Provide the (X, Y) coordinate of the cell's center where the given text is located.  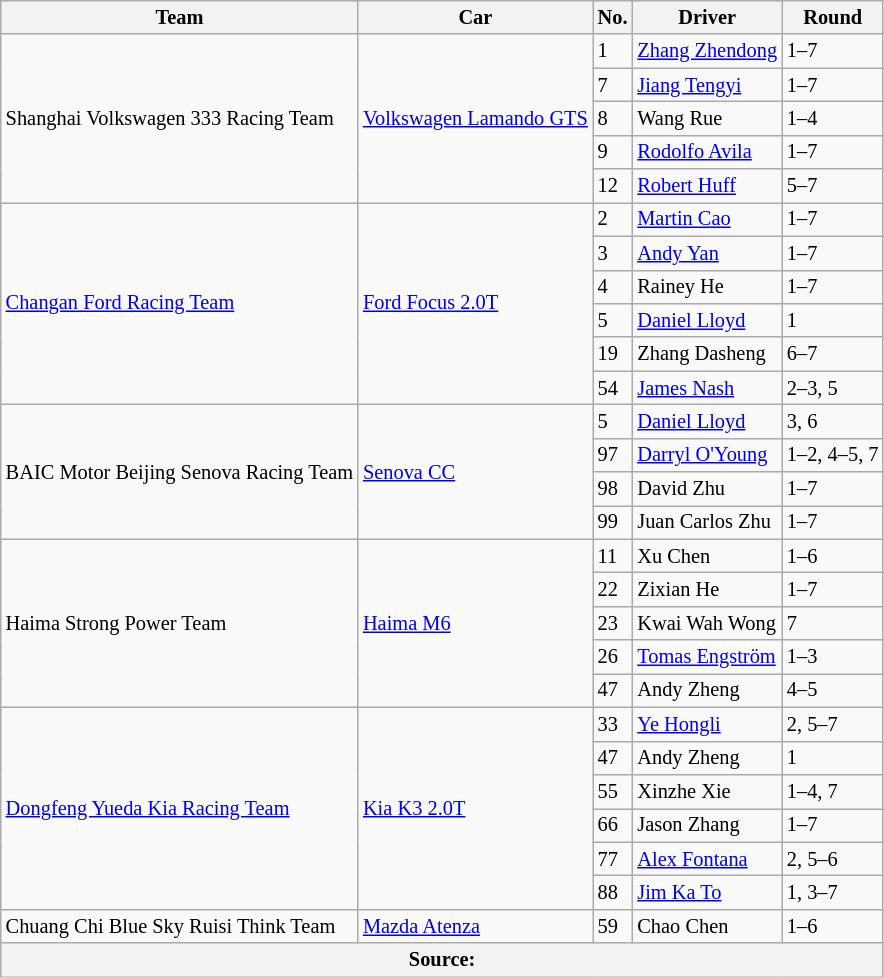
Driver (707, 17)
Shanghai Volkswagen 333 Racing Team (180, 118)
Juan Carlos Zhu (707, 522)
98 (613, 489)
Source: (442, 960)
Round (832, 17)
77 (613, 859)
James Nash (707, 388)
4 (613, 287)
4–5 (832, 690)
Rainey He (707, 287)
Tomas Engström (707, 657)
2, 5–6 (832, 859)
59 (613, 926)
Zhang Zhendong (707, 51)
Xu Chen (707, 556)
9 (613, 152)
Zixian He (707, 589)
6–7 (832, 354)
22 (613, 589)
26 (613, 657)
Martin Cao (707, 219)
1, 3–7 (832, 892)
Zhang Dasheng (707, 354)
Team (180, 17)
Kia K3 2.0T (476, 808)
Darryl O'Young (707, 455)
Senova CC (476, 472)
Robert Huff (707, 186)
Jason Zhang (707, 825)
23 (613, 623)
Chao Chen (707, 926)
Rodolfo Avila (707, 152)
Ye Hongli (707, 724)
BAIC Motor Beijing Senova Racing Team (180, 472)
Jiang Tengyi (707, 85)
Andy Yan (707, 253)
3, 6 (832, 421)
1–4 (832, 118)
Alex Fontana (707, 859)
Ford Focus 2.0T (476, 303)
No. (613, 17)
8 (613, 118)
33 (613, 724)
55 (613, 791)
Kwai Wah Wong (707, 623)
2 (613, 219)
Jim Ka To (707, 892)
Car (476, 17)
11 (613, 556)
Mazda Atenza (476, 926)
19 (613, 354)
66 (613, 825)
2, 5–7 (832, 724)
Volkswagen Lamando GTS (476, 118)
12 (613, 186)
1–3 (832, 657)
1–4, 7 (832, 791)
Wang Rue (707, 118)
Dongfeng Yueda Kia Racing Team (180, 808)
David Zhu (707, 489)
97 (613, 455)
Haima M6 (476, 623)
Xinzhe Xie (707, 791)
1–2, 4–5, 7 (832, 455)
88 (613, 892)
Haima Strong Power Team (180, 623)
Changan Ford Racing Team (180, 303)
54 (613, 388)
Chuang Chi Blue Sky Ruisi Think Team (180, 926)
5–7 (832, 186)
3 (613, 253)
99 (613, 522)
2–3, 5 (832, 388)
